Find where the given text appears and provide that cell's center as [x, y] coordinate. 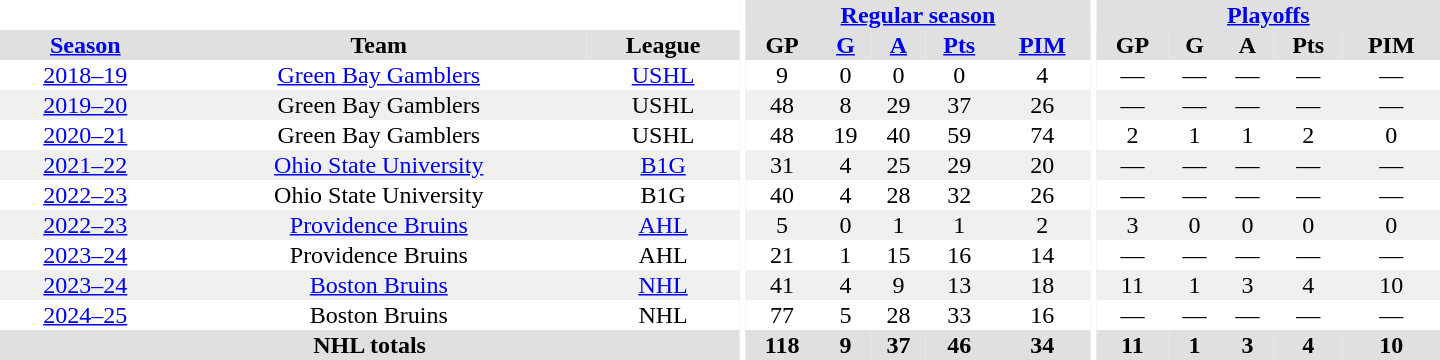
14 [1042, 255]
19 [846, 135]
Playoffs [1268, 15]
34 [1042, 345]
2018–19 [86, 75]
118 [782, 345]
League [663, 45]
21 [782, 255]
2020–21 [86, 135]
8 [846, 105]
31 [782, 165]
74 [1042, 135]
Season [86, 45]
2019–20 [86, 105]
25 [898, 165]
46 [960, 345]
Team [379, 45]
59 [960, 135]
2021–22 [86, 165]
2024–25 [86, 315]
32 [960, 195]
33 [960, 315]
NHL totals [370, 345]
20 [1042, 165]
15 [898, 255]
41 [782, 285]
13 [960, 285]
77 [782, 315]
Regular season [918, 15]
18 [1042, 285]
